Pinpoint the cell where the given text exists, returning its [x, y] midpoint coordinate. 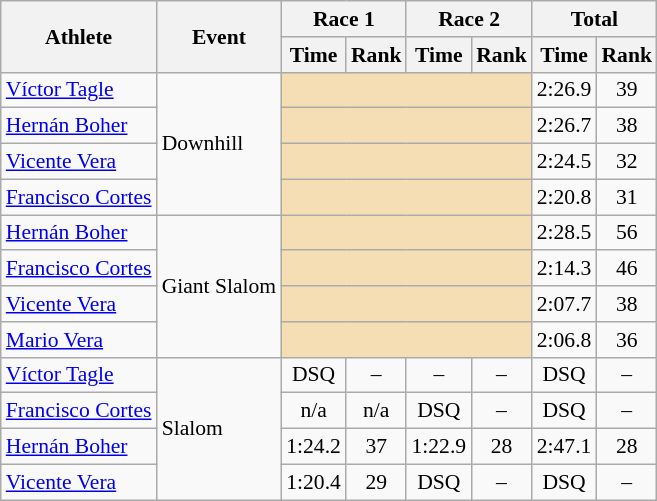
2:06.8 [564, 340]
39 [626, 90]
1:24.2 [314, 447]
31 [626, 197]
1:22.9 [438, 447]
56 [626, 233]
Downhill [220, 143]
Total [594, 19]
2:14.3 [564, 269]
2:28.5 [564, 233]
Giant Slalom [220, 286]
29 [376, 482]
Athlete [79, 36]
Event [220, 36]
2:07.7 [564, 304]
Slalom [220, 428]
Race 2 [468, 19]
2:47.1 [564, 447]
2:26.7 [564, 126]
2:26.9 [564, 90]
37 [376, 447]
36 [626, 340]
2:20.8 [564, 197]
Mario Vera [79, 340]
Race 1 [344, 19]
46 [626, 269]
1:20.4 [314, 482]
32 [626, 162]
2:24.5 [564, 162]
